From the cell containing the given text, extract its center point as [x, y] coordinate. 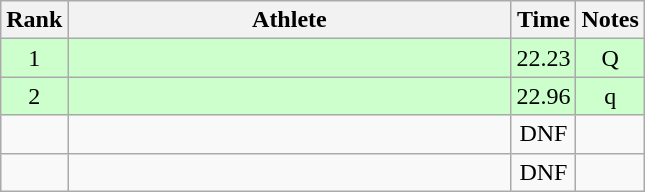
2 [34, 96]
22.23 [544, 58]
q [610, 96]
22.96 [544, 96]
1 [34, 58]
Notes [610, 20]
Athlete [290, 20]
Rank [34, 20]
Time [544, 20]
Q [610, 58]
